Find where the given text appears and provide that cell's center as (x, y) coordinate. 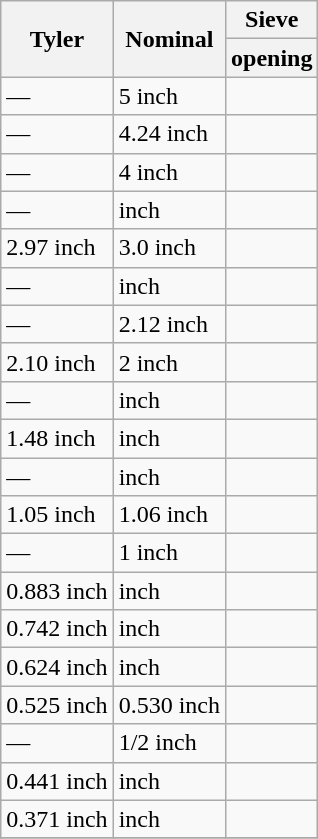
2.12 inch (169, 324)
0.624 inch (57, 667)
4.24 inch (169, 134)
1.06 inch (169, 515)
Nominal (169, 39)
Sieve (272, 20)
1 inch (169, 553)
2 inch (169, 362)
0.883 inch (57, 591)
1.05 inch (57, 515)
0.742 inch (57, 629)
Tyler (57, 39)
0.530 inch (169, 705)
1/2 inch (169, 743)
0.441 inch (57, 781)
0.525 inch (57, 705)
4 inch (169, 172)
opening (272, 58)
5 inch (169, 96)
1.48 inch (57, 438)
0.371 inch (57, 819)
2.10 inch (57, 362)
2.97 inch (57, 248)
3.0 inch (169, 248)
